Locate the cell with the specified text and output its [x, y] center coordinate. 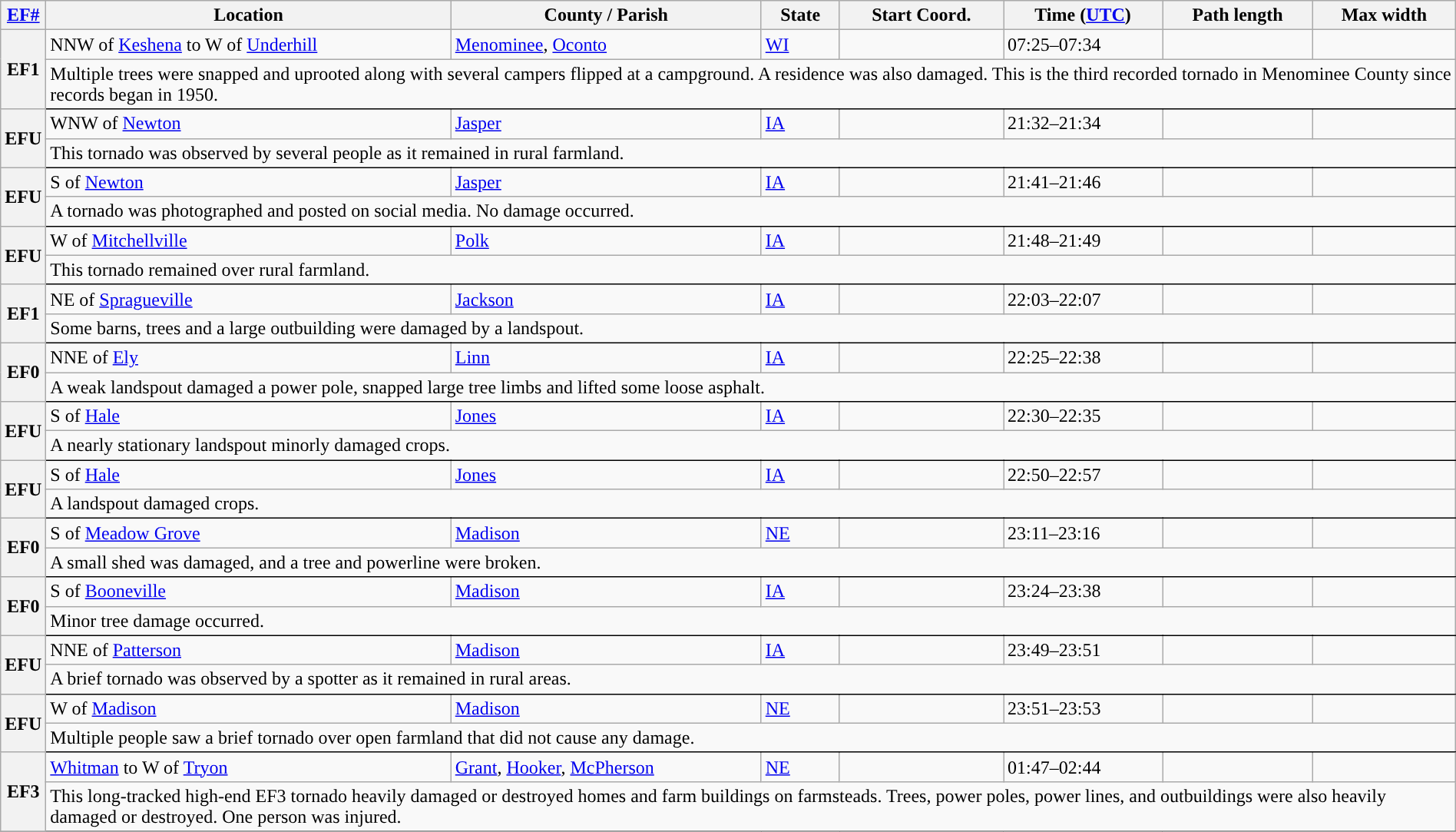
A weak landspout damaged a power pole, snapped large tree limbs and lifted some loose asphalt. [751, 386]
22:50–22:57 [1083, 475]
23:49–23:51 [1083, 650]
WNW of Newton [249, 124]
Polk [606, 240]
22:25–22:38 [1083, 357]
01:47–02:44 [1083, 767]
Grant, Hooker, McPherson [606, 767]
County / Parish [606, 15]
Path length [1238, 15]
Jackson [606, 299]
This tornado remained over rural farmland. [751, 270]
S of Meadow Grove [249, 533]
Minor tree damage occurred. [751, 621]
A tornado was photographed and posted on social media. No damage occurred. [751, 211]
Linn [606, 357]
Location [249, 15]
Some barns, trees and a large outbuilding were damaged by a landspout. [751, 328]
NE of Spragueville [249, 299]
W of Mitchellville [249, 240]
S of Booneville [249, 592]
EF# [23, 15]
22:30–22:35 [1083, 416]
WI [800, 45]
W of Madison [249, 708]
07:25–07:34 [1083, 45]
22:03–22:07 [1083, 299]
Whitman to W of Tryon [249, 767]
A landspout damaged crops. [751, 504]
A brief tornado was observed by a spotter as it remained in rural areas. [751, 679]
21:32–21:34 [1083, 124]
23:24–23:38 [1083, 592]
NNE of Ely [249, 357]
Start Coord. [922, 15]
Multiple people saw a brief tornado over open farmland that did not cause any damage. [751, 738]
Time (UTC) [1083, 15]
A nearly stationary landspout minorly damaged crops. [751, 446]
23:51–23:53 [1083, 708]
NNE of Patterson [249, 650]
NNW of Keshena to W of Underhill [249, 45]
21:41–21:46 [1083, 182]
A small shed was damaged, and a tree and powerline were broken. [751, 562]
23:11–23:16 [1083, 533]
21:48–21:49 [1083, 240]
S of Newton [249, 182]
EF3 [23, 791]
This tornado was observed by several people as it remained in rural farmland. [751, 153]
Max width [1385, 15]
Menominee, Oconto [606, 45]
State [800, 15]
